Locate the cell with the specified text and output its (X, Y) center coordinate. 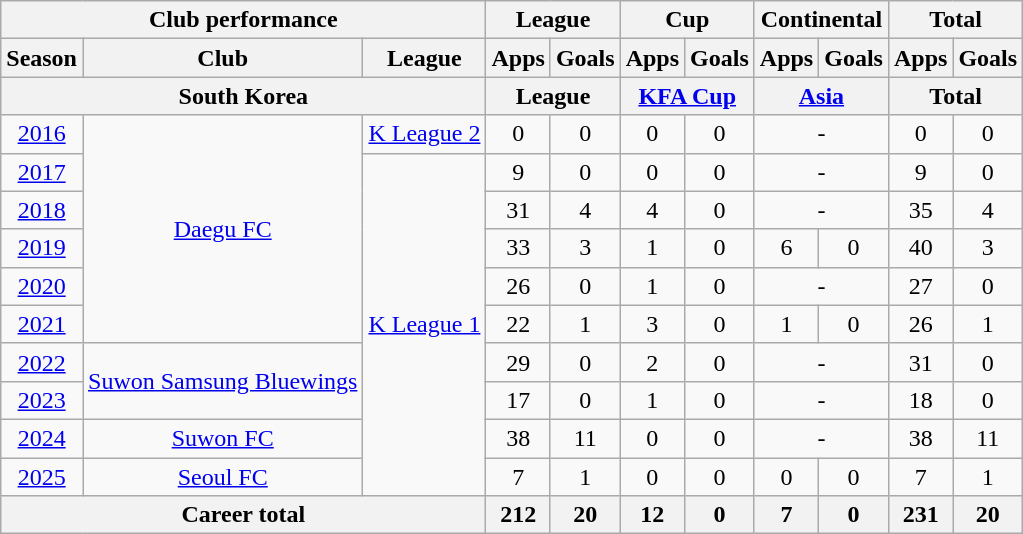
12 (652, 515)
2019 (42, 248)
K League 2 (424, 134)
2023 (42, 400)
2025 (42, 477)
29 (518, 362)
212 (518, 515)
27 (920, 286)
Club performance (244, 20)
18 (920, 400)
2020 (42, 286)
17 (518, 400)
33 (518, 248)
Continental (821, 20)
Club (222, 58)
Season (42, 58)
Cup (687, 20)
2016 (42, 134)
22 (518, 324)
Seoul FC (222, 477)
Asia (821, 96)
2022 (42, 362)
2 (652, 362)
231 (920, 515)
K League 1 (424, 324)
2018 (42, 210)
Suwon Samsung Bluewings (222, 381)
2021 (42, 324)
KFA Cup (687, 96)
40 (920, 248)
Daegu FC (222, 229)
2017 (42, 172)
Suwon FC (222, 438)
South Korea (244, 96)
6 (786, 248)
35 (920, 210)
2024 (42, 438)
Career total (244, 515)
